Provide the [x, y] coordinate of the cell's center where the given text is located.  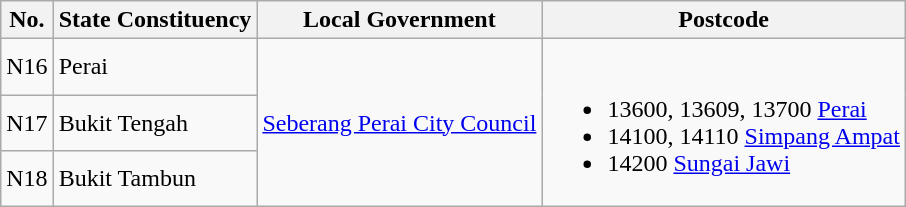
State Constituency [155, 20]
N18 [27, 178]
No. [27, 20]
Postcode [724, 20]
N16 [27, 67]
Bukit Tengah [155, 122]
Local Government [400, 20]
Perai [155, 67]
Seberang Perai City Council [400, 122]
N17 [27, 122]
Bukit Tambun [155, 178]
13600, 13609, 13700 Perai14100, 14110 Simpang Ampat14200 Sungai Jawi [724, 122]
